Detect which cell encompasses the target text, then output its (x, y) center coordinate. 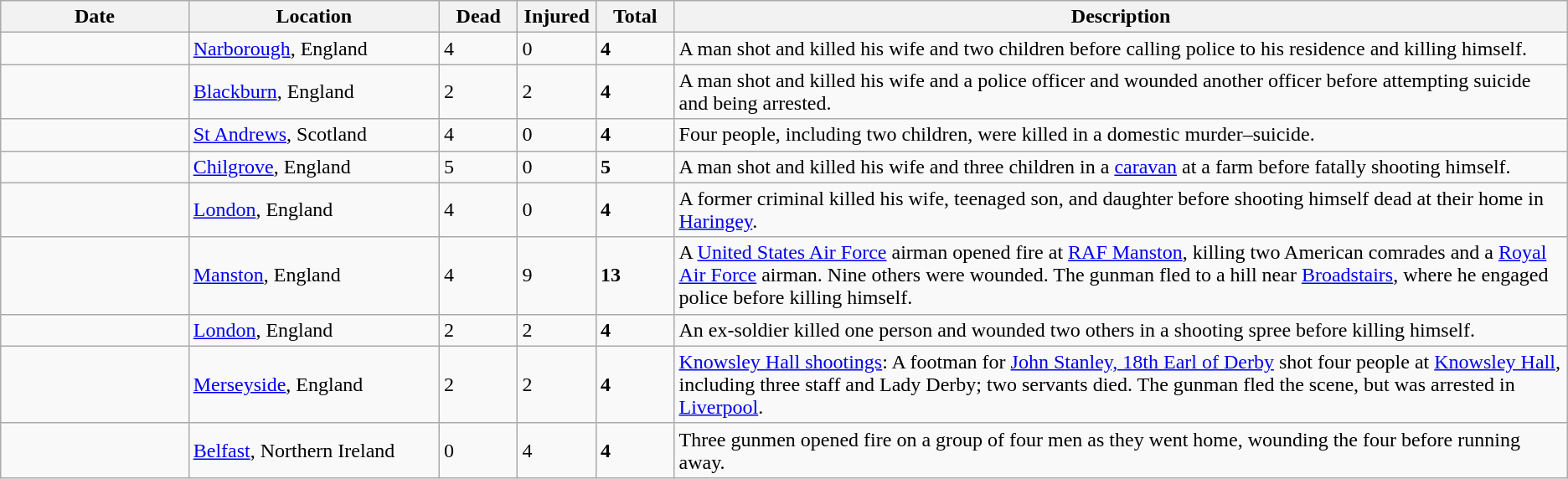
Belfast, Northern Ireland (313, 451)
Description (1121, 17)
13 (635, 276)
Total (635, 17)
A former criminal killed his wife, teenaged son, and daughter before shooting himself dead at their home in Haringey. (1121, 209)
St Andrews, Scotland (313, 135)
Chilgrove, England (313, 167)
Merseyside, England (313, 384)
Four people, including two children, were killed in a domestic murder–suicide. (1121, 135)
Blackburn, England (313, 92)
An ex-soldier killed one person and wounded two others in a shooting spree before killing himself. (1121, 330)
Date (95, 17)
A man shot and killed his wife and three children in a caravan at a farm before fatally shooting himself. (1121, 167)
Three gunmen opened fire on a group of four men as they went home, wounding the four before running away. (1121, 451)
Location (313, 17)
Injured (557, 17)
Dead (478, 17)
A man shot and killed his wife and a police officer and wounded another officer before attempting suicide and being arrested. (1121, 92)
9 (557, 276)
A man shot and killed his wife and two children before calling police to his residence and killing himself. (1121, 49)
Narborough, England (313, 49)
Manston, England (313, 276)
